Return [X, Y] of the center of cell containing provided text 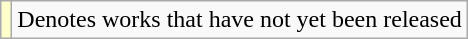
Denotes works that have not yet been released [240, 20]
